Locate the cell with the specified text and output its [X, Y] center coordinate. 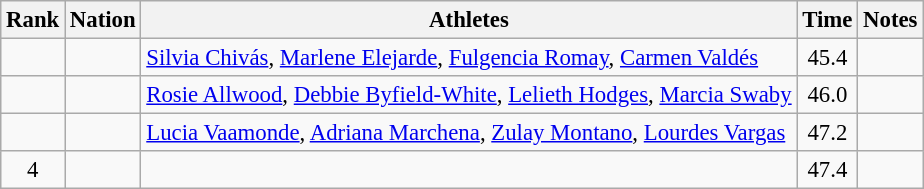
46.0 [828, 95]
Silvia Chivás, Marlene Elejarde, Fulgencia Romay, Carmen Valdés [469, 58]
47.4 [828, 170]
47.2 [828, 133]
Time [828, 20]
Lucia Vaamonde, Adriana Marchena, Zulay Montano, Lourdes Vargas [469, 133]
4 [33, 170]
Notes [890, 20]
Athletes [469, 20]
45.4 [828, 58]
Nation [103, 20]
Rosie Allwood, Debbie Byfield-White, Lelieth Hodges, Marcia Swaby [469, 95]
Rank [33, 20]
